Search for the cell housing the specified text and yield its [X, Y] center coordinate. 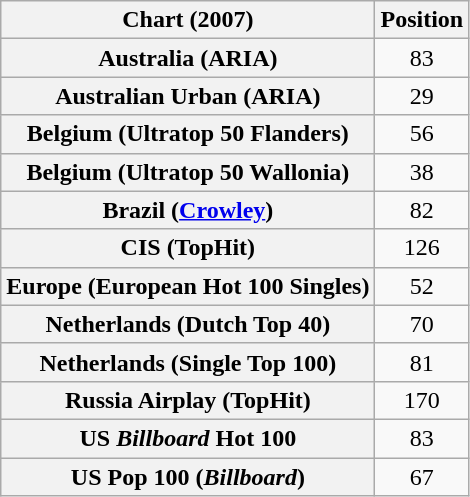
82 [422, 210]
US Pop 100 (Billboard) [188, 477]
Belgium (Ultratop 50 Flanders) [188, 134]
Belgium (Ultratop 50 Wallonia) [188, 172]
Australia (ARIA) [188, 58]
29 [422, 96]
126 [422, 248]
Position [422, 20]
67 [422, 477]
Russia Airplay (TopHit) [188, 400]
81 [422, 362]
70 [422, 324]
Brazil (Crowley) [188, 210]
Europe (European Hot 100 Singles) [188, 286]
Australian Urban (ARIA) [188, 96]
170 [422, 400]
38 [422, 172]
56 [422, 134]
Netherlands (Dutch Top 40) [188, 324]
CIS (TopHit) [188, 248]
52 [422, 286]
US Billboard Hot 100 [188, 438]
Netherlands (Single Top 100) [188, 362]
Chart (2007) [188, 20]
